Return the (x, y) coordinate for the center point of the cell that contains the specified text.  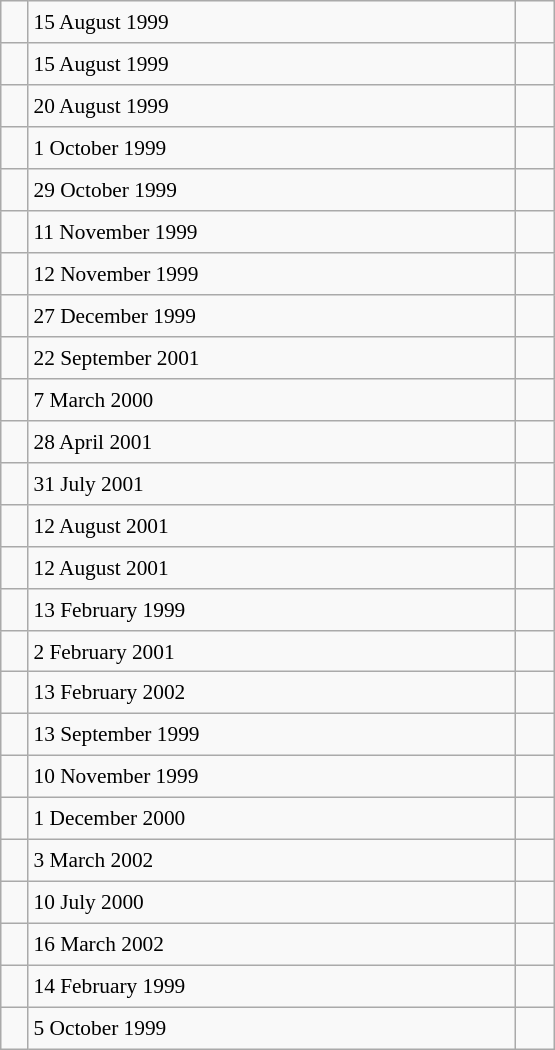
13 February 2002 (272, 693)
3 March 2002 (272, 861)
28 April 2001 (272, 441)
22 September 2001 (272, 358)
27 December 1999 (272, 316)
12 November 1999 (272, 274)
13 September 1999 (272, 735)
2 February 2001 (272, 651)
31 July 2001 (272, 483)
20 August 1999 (272, 106)
7 March 2000 (272, 399)
29 October 1999 (272, 190)
11 November 1999 (272, 232)
16 March 2002 (272, 945)
14 February 1999 (272, 986)
5 October 1999 (272, 1028)
13 February 1999 (272, 609)
10 July 2000 (272, 903)
1 October 1999 (272, 148)
10 November 1999 (272, 777)
1 December 2000 (272, 819)
